Scan for the cell matching the given text and deliver its [X, Y] coordinate at center. 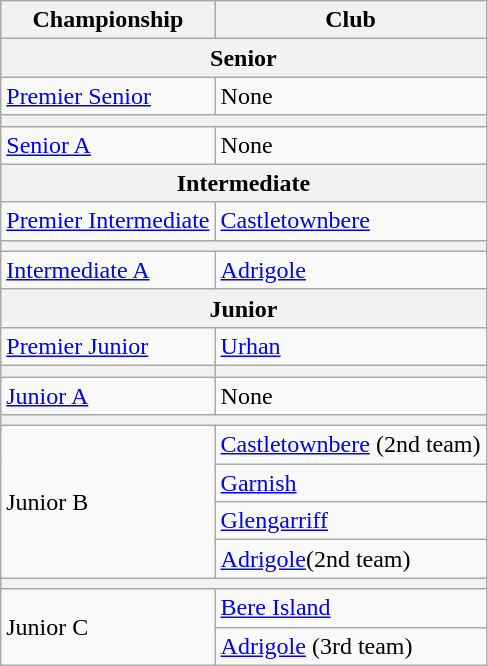
Junior C [108, 627]
Junior B [108, 502]
Club [350, 20]
Garnish [350, 483]
Junior [244, 308]
Glengarriff [350, 521]
Intermediate [244, 183]
Premier Senior [108, 96]
Senior A [108, 145]
Adrigole(2nd team) [350, 559]
Adrigole (3rd team) [350, 646]
Championship [108, 20]
Castletownbere (2nd team) [350, 445]
Intermediate A [108, 270]
Adrigole [350, 270]
Junior A [108, 395]
Castletownbere [350, 221]
Premier Junior [108, 346]
Premier Intermediate [108, 221]
Urhan [350, 346]
Senior [244, 58]
Bere Island [350, 608]
